Return the [x, y] coordinate for the center point of the cell that contains the specified text.  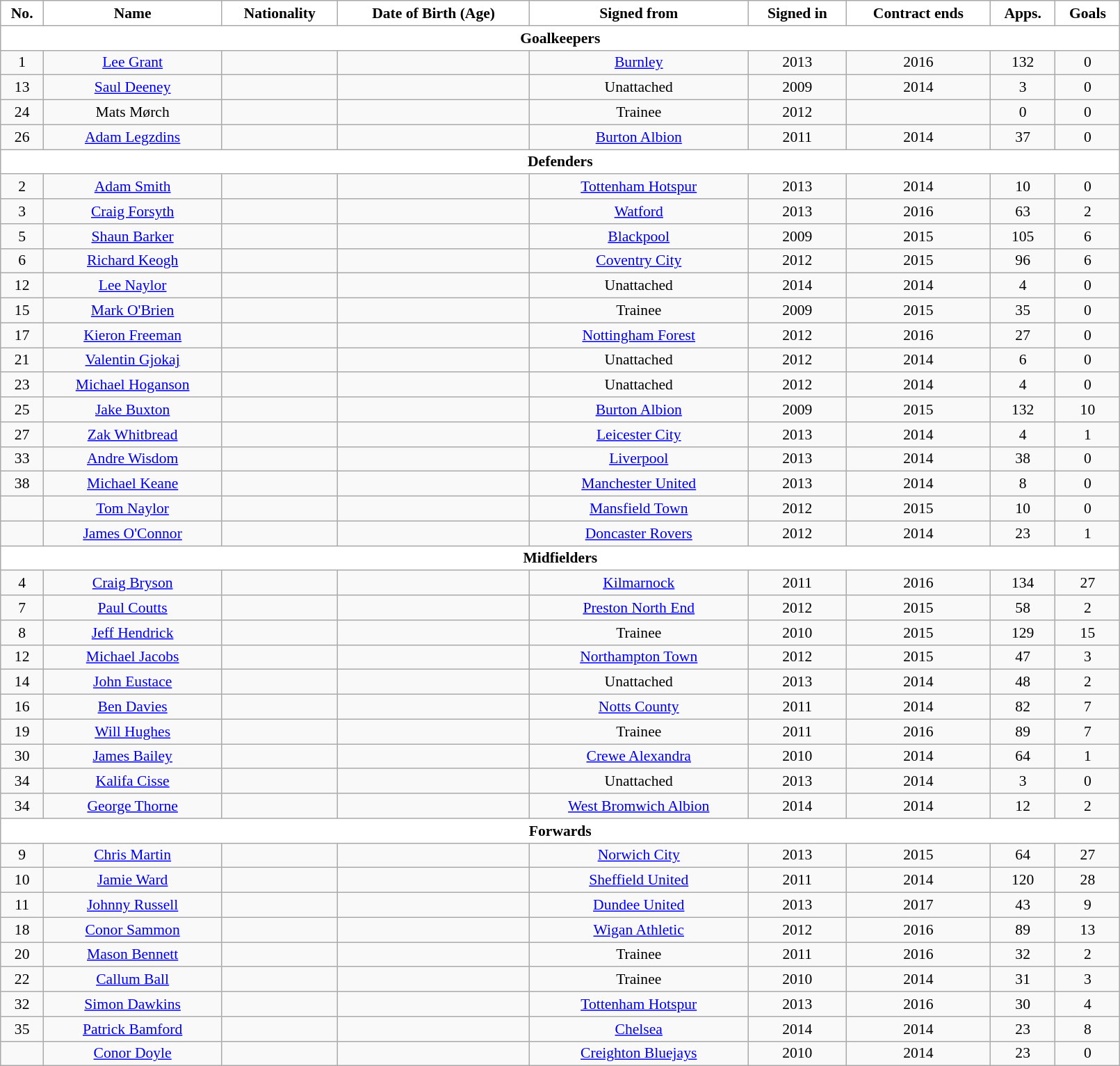
Defenders [560, 162]
Watford [638, 211]
28 [1087, 880]
Nottingham Forest [638, 335]
Goalkeepers [560, 38]
Chelsea [638, 1029]
Coventry City [638, 261]
82 [1023, 707]
Simon Dawkins [133, 1004]
Paul Coutts [133, 608]
22 [22, 980]
129 [1023, 633]
43 [1023, 905]
2017 [919, 905]
Contract ends [919, 13]
Creighton Bluejays [638, 1053]
Signed in [797, 13]
Mats Mørch [133, 113]
Signed from [638, 13]
Chris Martin [133, 855]
Notts County [638, 707]
17 [22, 335]
Adam Smith [133, 187]
37 [1023, 137]
West Bromwich Albion [638, 806]
Date of Birth (Age) [434, 13]
Kilmarnock [638, 583]
14 [22, 682]
5 [22, 236]
105 [1023, 236]
18 [22, 930]
Leicester City [638, 435]
Blackpool [638, 236]
26 [22, 137]
Saul Deeney [133, 88]
20 [22, 955]
Dundee United [638, 905]
Crewe Alexandra [638, 757]
Conor Doyle [133, 1053]
16 [22, 707]
Michael Hoganson [133, 385]
Craig Bryson [133, 583]
120 [1023, 880]
19 [22, 732]
Midfielders [560, 558]
Forwards [560, 831]
58 [1023, 608]
Jamie Ward [133, 880]
Jake Buxton [133, 410]
Callum Ball [133, 980]
Zak Whitbread [133, 435]
24 [22, 113]
No. [22, 13]
47 [1023, 657]
Jeff Hendrick [133, 633]
James O'Connor [133, 533]
Kieron Freeman [133, 335]
25 [22, 410]
Doncaster Rovers [638, 533]
Burnley [638, 63]
63 [1023, 211]
Will Hughes [133, 732]
Ben Davies [133, 707]
John Eustace [133, 682]
Norwich City [638, 855]
Mansfield Town [638, 509]
Michael Keane [133, 484]
Mason Bennett [133, 955]
Preston North End [638, 608]
Richard Keogh [133, 261]
George Thorne [133, 806]
James Bailey [133, 757]
Adam Legzdins [133, 137]
Kalifa Cisse [133, 782]
134 [1023, 583]
31 [1023, 980]
48 [1023, 682]
Michael Jacobs [133, 657]
Mark O'Brien [133, 311]
Northampton Town [638, 657]
Valentin Gjokaj [133, 360]
Conor Sammon [133, 930]
Lee Naylor [133, 286]
21 [22, 360]
Wigan Athletic [638, 930]
11 [22, 905]
Apps. [1023, 13]
Tom Naylor [133, 509]
Liverpool [638, 459]
Sheffield United [638, 880]
33 [22, 459]
Nationality [279, 13]
Craig Forsyth [133, 211]
Andre Wisdom [133, 459]
Name [133, 13]
Johnny Russell [133, 905]
Lee Grant [133, 63]
Patrick Bamford [133, 1029]
Goals [1087, 13]
Manchester United [638, 484]
96 [1023, 261]
Shaun Barker [133, 236]
